Extract the (X, Y) coordinate from the center of the cell holding the provided text.  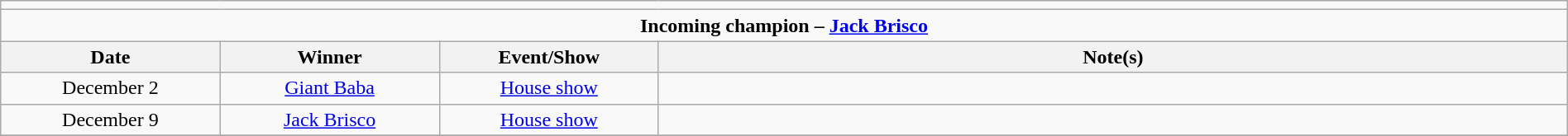
Winner (329, 57)
Incoming champion – Jack Brisco (784, 26)
Date (111, 57)
Note(s) (1113, 57)
Event/Show (549, 57)
Giant Baba (329, 88)
December 9 (111, 120)
December 2 (111, 88)
Jack Brisco (329, 120)
